Pinpoint the cell where the given text exists, returning its (x, y) midpoint coordinate. 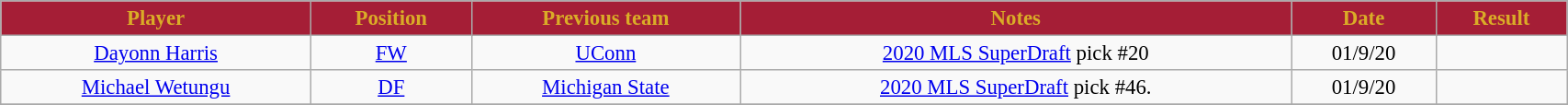
UConn (605, 53)
Dayonn Harris (156, 53)
Player (156, 18)
Result (1501, 18)
FW (391, 53)
Previous team (605, 18)
Date (1363, 18)
2020 MLS SuperDraft pick #20 (1016, 53)
Notes (1016, 18)
Position (391, 18)
DF (391, 87)
2020 MLS SuperDraft pick #46. (1016, 87)
Michael Wetungu (156, 87)
Michigan State (605, 87)
